Find where the given text appears and provide that cell's center as (X, Y) coordinate. 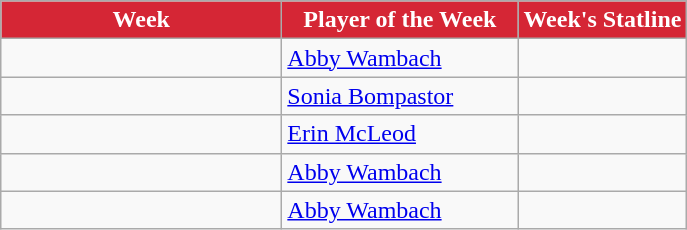
Week (142, 20)
Erin McLeod (400, 134)
Sonia Bompastor (400, 96)
Player of the Week (400, 20)
Week's Statline (602, 20)
